Provide the [x, y] coordinate of the cell's center where the given text is located.  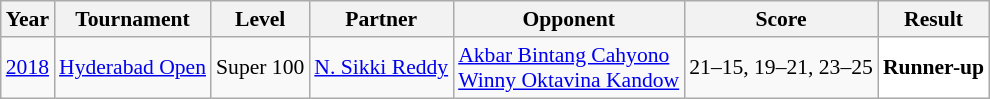
Hyderabad Open [132, 68]
Partner [381, 19]
Tournament [132, 19]
N. Sikki Reddy [381, 68]
Akbar Bintang Cahyono Winny Oktavina Kandow [568, 68]
Score [781, 19]
Year [28, 19]
Level [260, 19]
Super 100 [260, 68]
Opponent [568, 19]
Runner-up [934, 68]
Result [934, 19]
2018 [28, 68]
21–15, 19–21, 23–25 [781, 68]
